Pinpoint the cell where the given text exists, returning its (X, Y) midpoint coordinate. 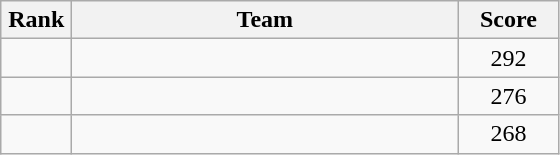
Score (508, 20)
Rank (36, 20)
Team (265, 20)
268 (508, 134)
276 (508, 96)
292 (508, 58)
